Search for the cell housing the specified text and yield its [X, Y] center coordinate. 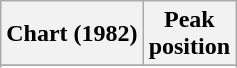
Peak position [189, 34]
Chart (1982) [72, 34]
